Determine the (X, Y) coordinate at the center of the cell enclosing the given text.  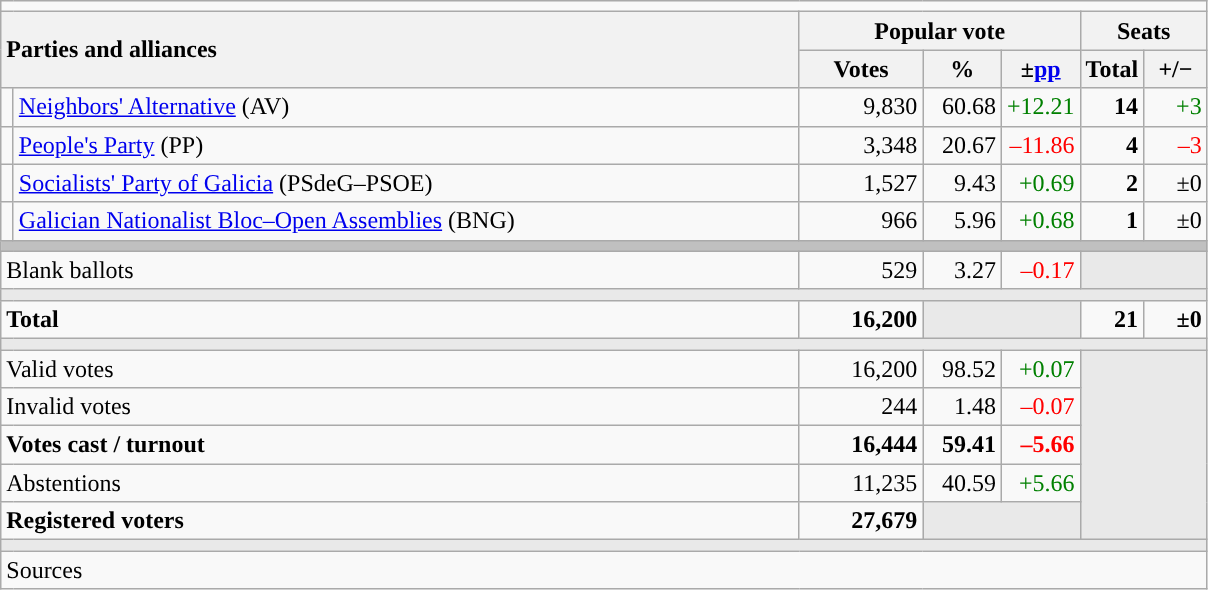
9,830 (861, 107)
Galician Nationalist Bloc–Open Assemblies (BNG) (406, 221)
Sources (604, 570)
14 (1112, 107)
–11.86 (1040, 145)
11,235 (861, 483)
Neighbors' Alternative (AV) (406, 107)
5.96 (962, 221)
+0.68 (1040, 221)
59.41 (962, 445)
20.67 (962, 145)
244 (861, 407)
966 (861, 221)
40.59 (962, 483)
Seats (1144, 31)
21 (1112, 319)
+0.07 (1040, 369)
Blank ballots (400, 270)
1.48 (962, 407)
–0.07 (1040, 407)
Parties and alliances (400, 50)
–0.17 (1040, 270)
529 (861, 270)
–5.66 (1040, 445)
1 (1112, 221)
Abstentions (400, 483)
Valid votes (400, 369)
People's Party (PP) (406, 145)
Registered voters (400, 521)
4 (1112, 145)
±pp (1040, 69)
+0.69 (1040, 183)
+3 (1176, 107)
98.52 (962, 369)
Invalid votes (400, 407)
27,679 (861, 521)
Votes cast / turnout (400, 445)
2 (1112, 183)
3.27 (962, 270)
–3 (1176, 145)
+5.66 (1040, 483)
3,348 (861, 145)
16,444 (861, 445)
1,527 (861, 183)
60.68 (962, 107)
Votes (861, 69)
+12.21 (1040, 107)
9.43 (962, 183)
Popular vote (940, 31)
+/− (1176, 69)
Socialists' Party of Galicia (PSdeG–PSOE) (406, 183)
% (962, 69)
